Return the (X, Y) coordinate for the center point of the cell that contains the specified text.  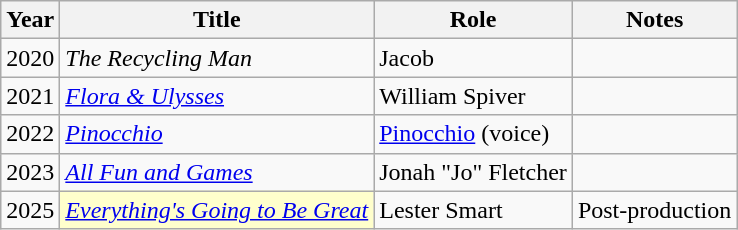
Post-production (654, 210)
Year (30, 20)
2020 (30, 58)
Flora & Ulysses (217, 96)
Jacob (474, 58)
2025 (30, 210)
Jonah "Jo" Fletcher (474, 172)
All Fun and Games (217, 172)
Title (217, 20)
Pinocchio (217, 134)
Pinocchio (voice) (474, 134)
The Recycling Man (217, 58)
Lester Smart (474, 210)
2022 (30, 134)
2023 (30, 172)
Notes (654, 20)
Everything's Going to Be Great (217, 210)
William Spiver (474, 96)
Role (474, 20)
2021 (30, 96)
